Detect which cell encompasses the target text, then output its [X, Y] center coordinate. 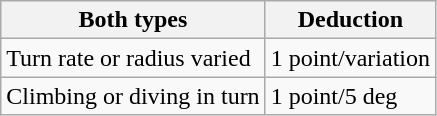
Turn rate or radius varied [133, 58]
1 point/5 deg [350, 96]
Climbing or diving in turn [133, 96]
Both types [133, 20]
Deduction [350, 20]
1 point/variation [350, 58]
